Locate the cell with the specified text and output its (X, Y) center coordinate. 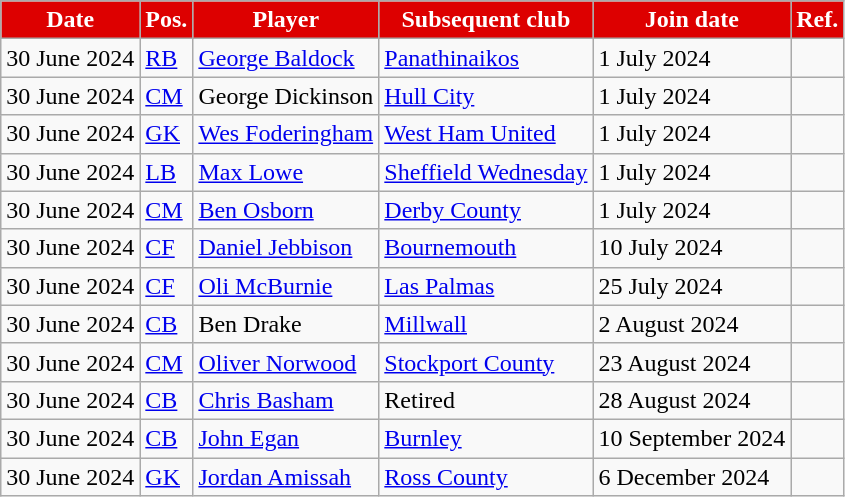
Millwall (486, 324)
28 August 2024 (692, 400)
Ben Drake (286, 324)
Ross County (486, 477)
Retired (486, 400)
Date (70, 20)
Jordan Amissah (286, 477)
Stockport County (486, 362)
6 December 2024 (692, 477)
Las Palmas (486, 286)
2 August 2024 (692, 324)
Pos. (166, 20)
Daniel Jebbison (286, 248)
George Baldock (286, 58)
Oli McBurnie (286, 286)
West Ham United (486, 134)
Chris Basham (286, 400)
23 August 2024 (692, 362)
Player (286, 20)
25 July 2024 (692, 286)
RB (166, 58)
Ben Osborn (286, 210)
Hull City (486, 96)
George Dickinson (286, 96)
Join date (692, 20)
Wes Foderingham (286, 134)
LB (166, 172)
Burnley (486, 438)
Bournemouth (486, 248)
Oliver Norwood (286, 362)
Panathinaikos (486, 58)
Subsequent club (486, 20)
John Egan (286, 438)
10 September 2024 (692, 438)
Max Lowe (286, 172)
Ref. (818, 20)
10 July 2024 (692, 248)
Sheffield Wednesday (486, 172)
Derby County (486, 210)
